Capture the cell that displays the provided text and extract its [x, y] central coordinate. 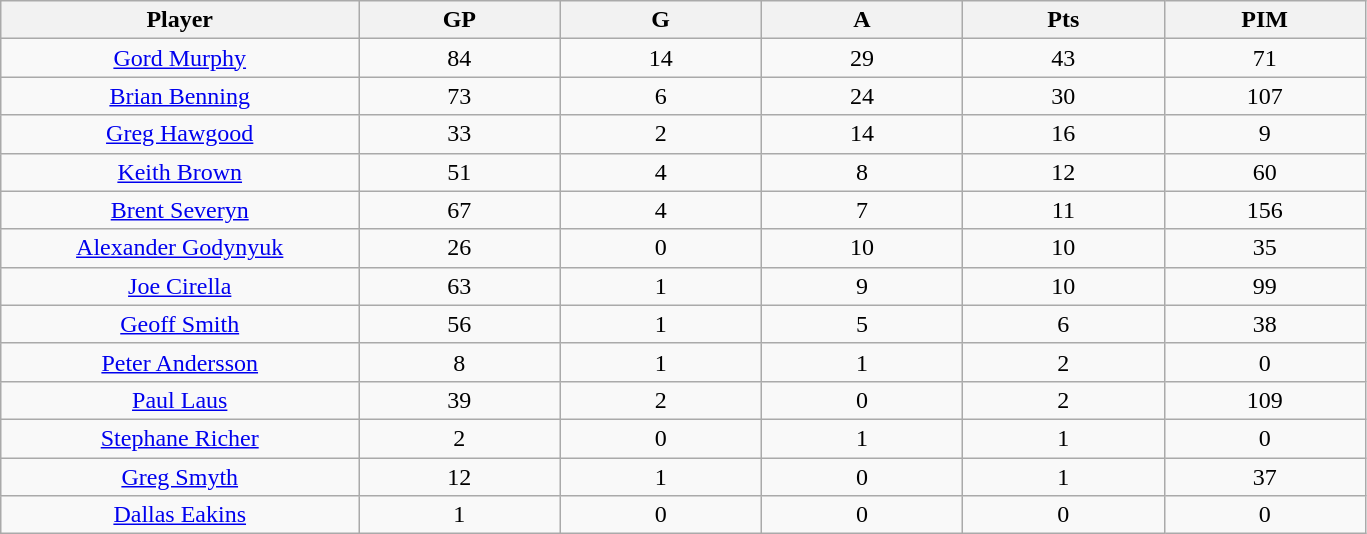
5 [862, 324]
Brent Severyn [180, 210]
Greg Smyth [180, 477]
43 [1064, 58]
Paul Laus [180, 400]
7 [862, 210]
67 [460, 210]
Brian Benning [180, 96]
Greg Hawgood [180, 134]
99 [1264, 286]
Joe Cirella [180, 286]
Dallas Eakins [180, 515]
33 [460, 134]
Pts [1064, 20]
PIM [1264, 20]
56 [460, 324]
73 [460, 96]
109 [1264, 400]
29 [862, 58]
71 [1264, 58]
Player [180, 20]
16 [1064, 134]
Alexander Godynyuk [180, 248]
39 [460, 400]
Peter Andersson [180, 362]
51 [460, 172]
G [660, 20]
63 [460, 286]
35 [1264, 248]
156 [1264, 210]
Geoff Smith [180, 324]
GP [460, 20]
11 [1064, 210]
Keith Brown [180, 172]
30 [1064, 96]
60 [1264, 172]
38 [1264, 324]
107 [1264, 96]
Gord Murphy [180, 58]
24 [862, 96]
37 [1264, 477]
Stephane Richer [180, 438]
A [862, 20]
26 [460, 248]
84 [460, 58]
